Detect which cell encompasses the target text, then output its [X, Y] center coordinate. 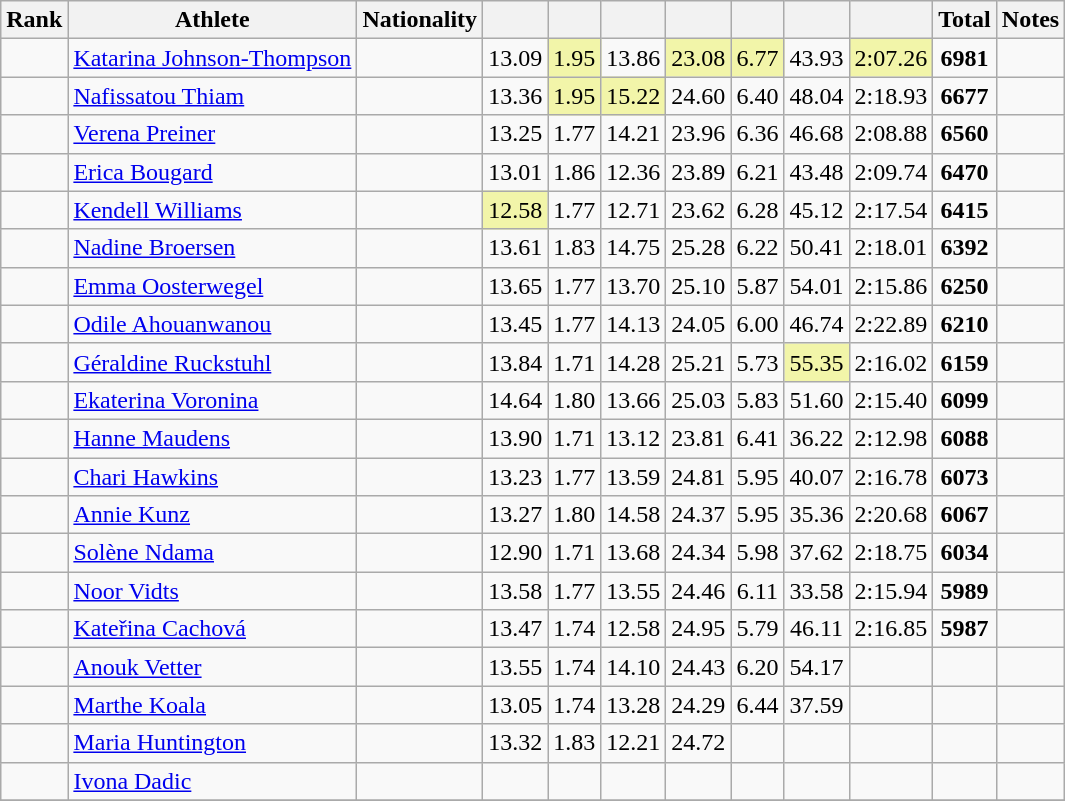
6210 [965, 324]
13.05 [516, 705]
46.74 [816, 324]
Kendell Williams [212, 210]
2:16.02 [891, 362]
6.00 [758, 324]
13.84 [516, 362]
6.36 [758, 134]
Nafissatou Thiam [212, 96]
2:18.75 [891, 553]
23.81 [698, 438]
37.59 [816, 705]
Kateřina Cachová [212, 629]
Verena Preiner [212, 134]
24.05 [698, 324]
Anouk Vetter [212, 667]
Emma Oosterwegel [212, 286]
Notes [1030, 20]
2:12.98 [891, 438]
24.37 [698, 515]
13.58 [516, 591]
5.87 [758, 286]
23.89 [698, 172]
12.90 [516, 553]
13.27 [516, 515]
5989 [965, 591]
Noor Vidts [212, 591]
24.81 [698, 477]
5.79 [758, 629]
6.44 [758, 705]
14.28 [634, 362]
2:08.88 [891, 134]
45.12 [816, 210]
12.21 [634, 743]
46.11 [816, 629]
13.66 [634, 400]
50.41 [816, 248]
6560 [965, 134]
24.72 [698, 743]
13.28 [634, 705]
Nationality [420, 20]
43.48 [816, 172]
5.73 [758, 362]
13.01 [516, 172]
Rank [34, 20]
Odile Ahouanwanou [212, 324]
13.09 [516, 58]
Annie Kunz [212, 515]
13.59 [634, 477]
43.93 [816, 58]
6099 [965, 400]
Total [965, 20]
13.36 [516, 96]
55.35 [816, 362]
Chari Hawkins [212, 477]
23.62 [698, 210]
5987 [965, 629]
Solène Ndama [212, 553]
13.61 [516, 248]
6034 [965, 553]
23.96 [698, 134]
13.90 [516, 438]
13.86 [634, 58]
2:22.89 [891, 324]
2:15.86 [891, 286]
14.58 [634, 515]
5.98 [758, 553]
35.36 [816, 515]
33.58 [816, 591]
25.03 [698, 400]
Hanne Maudens [212, 438]
14.75 [634, 248]
6.20 [758, 667]
13.32 [516, 743]
Ekaterina Voronina [212, 400]
Athlete [212, 20]
2:17.54 [891, 210]
2:16.78 [891, 477]
46.68 [816, 134]
13.70 [634, 286]
51.60 [816, 400]
14.10 [634, 667]
2:15.40 [891, 400]
6159 [965, 362]
6.41 [758, 438]
13.23 [516, 477]
2:20.68 [891, 515]
40.07 [816, 477]
6677 [965, 96]
25.28 [698, 248]
36.22 [816, 438]
6415 [965, 210]
6.21 [758, 172]
54.01 [816, 286]
13.45 [516, 324]
24.29 [698, 705]
24.34 [698, 553]
2:15.94 [891, 591]
Erica Bougard [212, 172]
Marthe Koala [212, 705]
24.60 [698, 96]
6392 [965, 248]
25.10 [698, 286]
Katarina Johnson-Thompson [212, 58]
1.86 [574, 172]
13.68 [634, 553]
6.77 [758, 58]
6981 [965, 58]
2:16.85 [891, 629]
25.21 [698, 362]
6.40 [758, 96]
48.04 [816, 96]
15.22 [634, 96]
6073 [965, 477]
6250 [965, 286]
2:18.01 [891, 248]
2:09.74 [891, 172]
2:18.93 [891, 96]
54.17 [816, 667]
6.11 [758, 591]
2:07.26 [891, 58]
12.36 [634, 172]
12.71 [634, 210]
13.25 [516, 134]
6088 [965, 438]
14.21 [634, 134]
23.08 [698, 58]
6067 [965, 515]
24.43 [698, 667]
13.65 [516, 286]
24.95 [698, 629]
Géraldine Ruckstuhl [212, 362]
Ivona Dadic [212, 781]
14.13 [634, 324]
13.47 [516, 629]
13.12 [634, 438]
14.64 [516, 400]
Maria Huntington [212, 743]
37.62 [816, 553]
6470 [965, 172]
5.83 [758, 400]
6.28 [758, 210]
Nadine Broersen [212, 248]
24.46 [698, 591]
6.22 [758, 248]
